Search for the cell housing the specified text and yield its (X, Y) center coordinate. 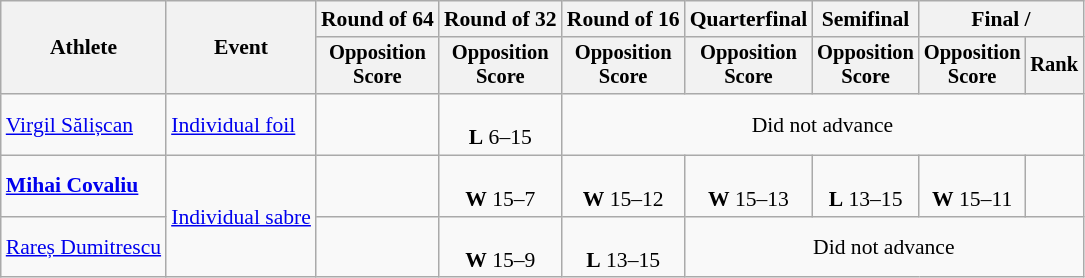
W 15–12 (624, 186)
Event (241, 48)
Quarterfinal (749, 19)
W 15–11 (972, 186)
Round of 16 (624, 19)
Round of 32 (500, 19)
Individual foil (241, 124)
Rareș Dumitrescu (84, 248)
W 15–13 (749, 186)
W 15–9 (500, 248)
L 6–15 (500, 124)
Mihai Covaliu (84, 186)
Individual sabre (241, 217)
Athlete (84, 48)
Virgil Sălișcan (84, 124)
W 15–7 (500, 186)
Rank (1054, 66)
Semifinal (866, 19)
Round of 64 (378, 19)
Final / (1001, 19)
